Locate the cell with the specified text and output its [X, Y] center coordinate. 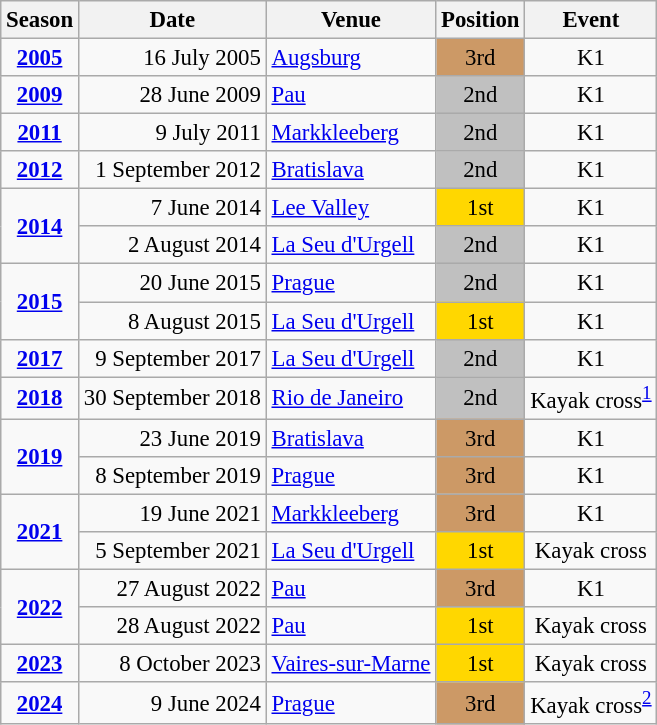
28 August 2022 [172, 626]
2014 [40, 226]
2023 [40, 664]
Augsburg [351, 58]
16 July 2005 [172, 58]
8 September 2019 [172, 476]
2022 [40, 606]
8 August 2015 [172, 321]
Season [40, 20]
1 September 2012 [172, 170]
Lee Valley [351, 208]
9 June 2024 [172, 703]
2021 [40, 532]
Kayak cross2 [591, 703]
2 August 2014 [172, 245]
2012 [40, 170]
Kayak cross1 [591, 398]
2018 [40, 398]
2019 [40, 456]
23 June 2019 [172, 438]
9 September 2017 [172, 358]
2009 [40, 95]
Event [591, 20]
9 July 2011 [172, 133]
19 June 2021 [172, 513]
7 June 2014 [172, 208]
Rio de Janeiro [351, 398]
2024 [40, 703]
27 August 2022 [172, 588]
2011 [40, 133]
Vaires-sur-Marne [351, 664]
28 June 2009 [172, 95]
2005 [40, 58]
30 September 2018 [172, 398]
20 June 2015 [172, 283]
Venue [351, 20]
8 October 2023 [172, 664]
Date [172, 20]
2017 [40, 358]
2015 [40, 302]
Position [480, 20]
5 September 2021 [172, 551]
